Output the [X, Y] coordinate of the center of the cell containing the given text.  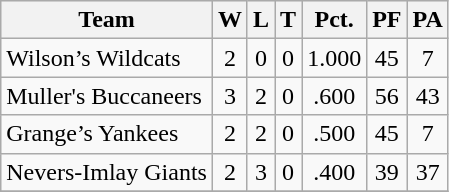
.600 [334, 96]
.500 [334, 134]
PF [387, 20]
.400 [334, 172]
43 [428, 96]
37 [428, 172]
Wilson’s Wildcats [107, 58]
1.000 [334, 58]
39 [387, 172]
PA [428, 20]
W [230, 20]
56 [387, 96]
Nevers-Imlay Giants [107, 172]
Muller's Buccaneers [107, 96]
L [260, 20]
Team [107, 20]
T [288, 20]
Grange’s Yankees [107, 134]
Pct. [334, 20]
